Locate the cell with the specified text and output its [x, y] center coordinate. 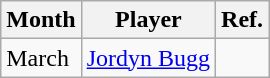
Jordyn Bugg [148, 58]
Month [41, 20]
March [41, 58]
Player [148, 20]
Ref. [242, 20]
